Detect which cell encompasses the target text, then output its (x, y) center coordinate. 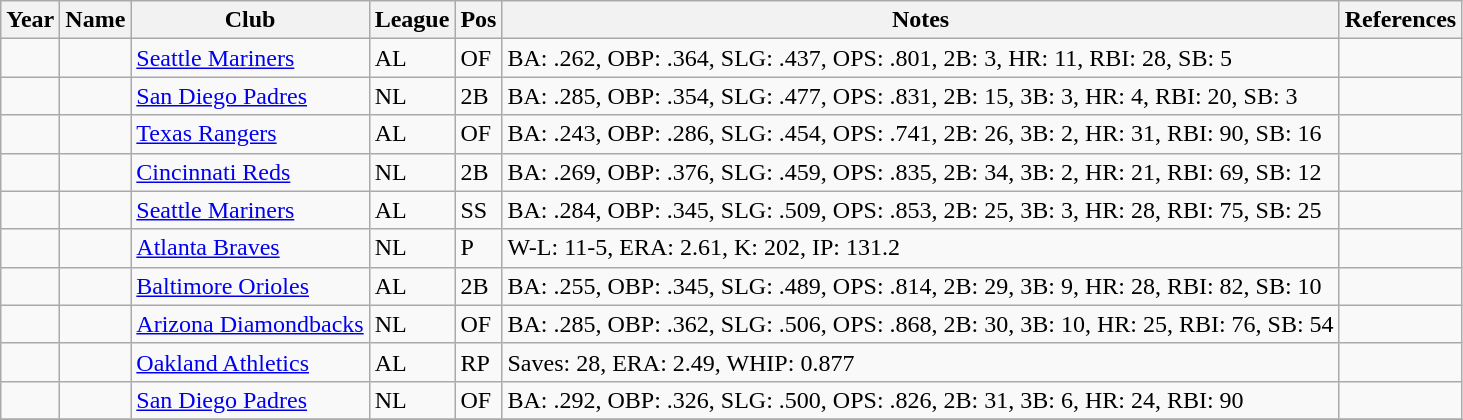
Oakland Athletics (250, 362)
BA: .269, OBP: .376, SLG: .459, OPS: .835, 2B: 34, 3B: 2, HR: 21, RBI: 69, SB: 12 (920, 172)
BA: .262, OBP: .364, SLG: .437, OPS: .801, 2B: 3, HR: 11, RBI: 28, SB: 5 (920, 58)
League (412, 20)
BA: .285, OBP: .354, SLG: .477, OPS: .831, 2B: 15, 3B: 3, HR: 4, RBI: 20, SB: 3 (920, 96)
BA: .243, OBP: .286, SLG: .454, OPS: .741, 2B: 26, 3B: 2, HR: 31, RBI: 90, SB: 16 (920, 134)
Texas Rangers (250, 134)
RP (478, 362)
P (478, 248)
Baltimore Orioles (250, 286)
Arizona Diamondbacks (250, 324)
W-L: 11-5, ERA: 2.61, K: 202, IP: 131.2 (920, 248)
References (1400, 20)
Notes (920, 20)
BA: .285, OBP: .362, SLG: .506, OPS: .868, 2B: 30, 3B: 10, HR: 25, RBI: 76, SB: 54 (920, 324)
BA: .284, OBP: .345, SLG: .509, OPS: .853, 2B: 25, 3B: 3, HR: 28, RBI: 75, SB: 25 (920, 210)
Saves: 28, ERA: 2.49, WHIP: 0.877 (920, 362)
Name (96, 20)
Atlanta Braves (250, 248)
Cincinnati Reds (250, 172)
Pos (478, 20)
Year (30, 20)
BA: .255, OBP: .345, SLG: .489, OPS: .814, 2B: 29, 3B: 9, HR: 28, RBI: 82, SB: 10 (920, 286)
BA: .292, OBP: .326, SLG: .500, OPS: .826, 2B: 31, 3B: 6, HR: 24, RBI: 90 (920, 400)
Club (250, 20)
SS (478, 210)
